Locate the cell with the specified text and output its [x, y] center coordinate. 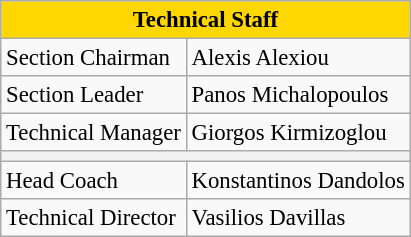
Panos Michalopoulos [298, 95]
Head Coach [94, 181]
Technical Staff [206, 20]
Section Chairman [94, 58]
Alexis Alexiou [298, 58]
Giorgos Kirmizoglou [298, 133]
Section Leader [94, 95]
Technical Manager [94, 133]
Konstantinos Dandolos [298, 181]
